Scan for the cell matching the given text and deliver its [X, Y] coordinate at center. 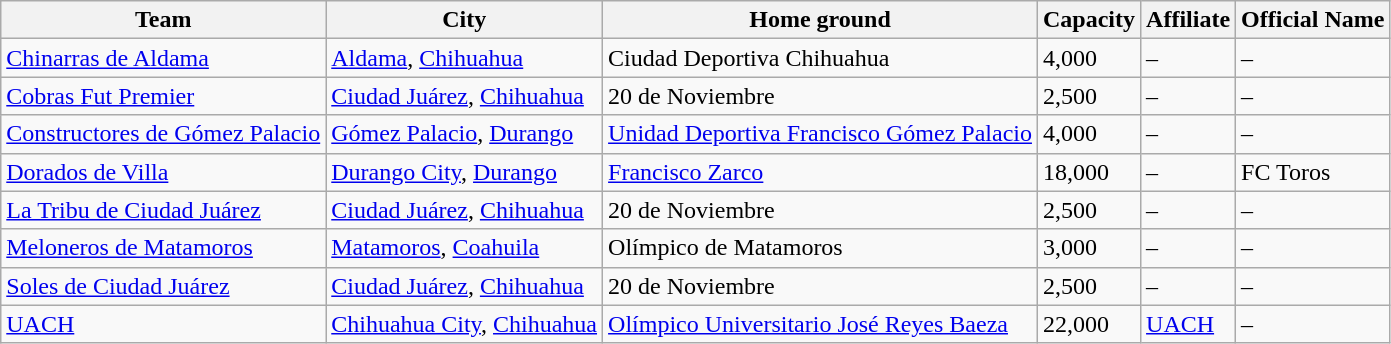
Chihuahua City, Chihuahua [464, 324]
Soles de Ciudad Juárez [164, 286]
City [464, 20]
Gómez Palacio, Durango [464, 134]
Team [164, 20]
Constructores de Gómez Palacio [164, 134]
Olímpico de Matamoros [820, 248]
Durango City, Durango [464, 172]
Chinarras de Aldama [164, 58]
Matamoros, Coahuila [464, 248]
3,000 [1088, 248]
Francisco Zarco [820, 172]
Olímpico Universitario José Reyes Baeza [820, 324]
Official Name [1313, 20]
18,000 [1088, 172]
Ciudad Deportiva Chihuahua [820, 58]
Home ground [820, 20]
Capacity [1088, 20]
La Tribu de Ciudad Juárez [164, 210]
Cobras Fut Premier [164, 96]
Aldama, Chihuahua [464, 58]
22,000 [1088, 324]
Dorados de Villa [164, 172]
Meloneros de Matamoros [164, 248]
FC Toros [1313, 172]
Unidad Deportiva Francisco Gómez Palacio [820, 134]
Affiliate [1188, 20]
